From the cell containing the given text, extract its center point as [X, Y] coordinate. 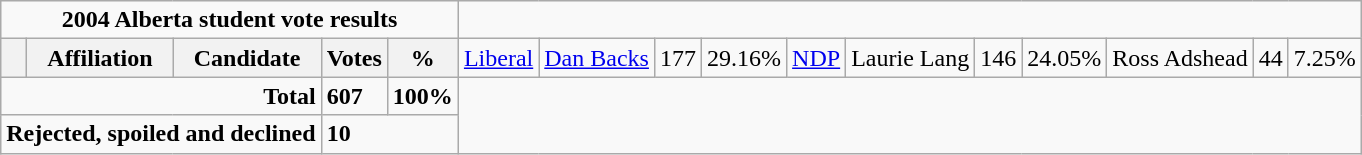
44 [1270, 58]
NDP [816, 58]
Affiliation [100, 58]
7.25% [1324, 58]
607 [354, 96]
Rejected, spoiled and declined [161, 134]
% [422, 58]
29.16% [744, 58]
Candidate [247, 58]
2004 Alberta student vote results [230, 20]
Total [161, 96]
177 [678, 58]
100% [422, 96]
Dan Backs [597, 58]
24.05% [1064, 58]
Liberal [498, 58]
Ross Adshead [1180, 58]
146 [998, 58]
Laurie Lang [910, 58]
Votes [354, 58]
10 [390, 134]
